From the cell containing the given text, extract its center point as [X, Y] coordinate. 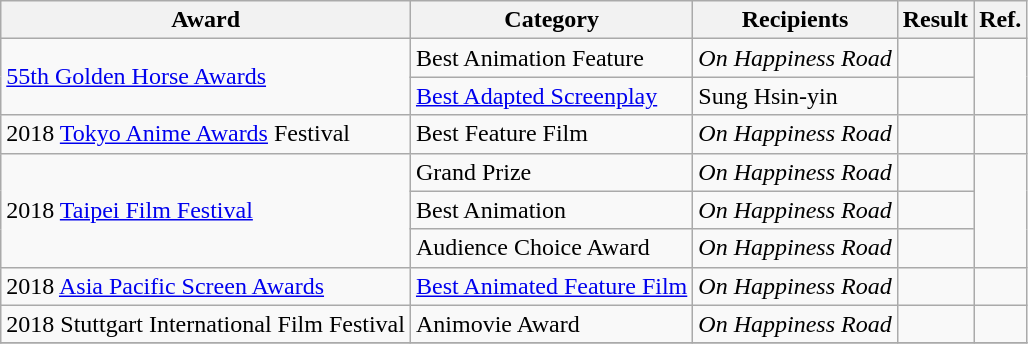
Sung Hsin-yin [795, 96]
2018 Asia Pacific Screen Awards [206, 286]
2018 Tokyo Anime Awards Festival [206, 134]
Animovie Award [551, 324]
Best Feature Film [551, 134]
Result [935, 20]
Ref. [1000, 20]
Category [551, 20]
Best Animation Feature [551, 58]
Recipients [795, 20]
Award [206, 20]
Grand Prize [551, 172]
55th Golden Horse Awards [206, 77]
Best Adapted Screenplay [551, 96]
2018 Taipei Film Festival [206, 210]
Audience Choice Award [551, 248]
Best Animation [551, 210]
Best Animated Feature Film [551, 286]
2018 Stuttgart International Film Festival [206, 324]
